Identify which cell holds the provided text, then report its (X, Y) central coordinate. 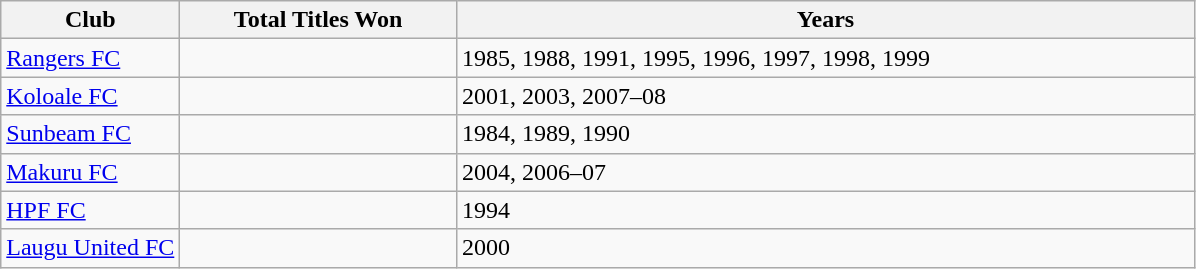
2001, 2003, 2007–08 (825, 96)
Club (90, 20)
Total Titles Won (318, 20)
Years (825, 20)
Rangers FC (90, 58)
Makuru FC (90, 172)
Laugu United FC (90, 248)
2000 (825, 248)
2004, 2006–07 (825, 172)
1985, 1988, 1991, 1995, 1996, 1997, 1998, 1999 (825, 58)
1984, 1989, 1990 (825, 134)
HPF FC (90, 210)
Sunbeam FC (90, 134)
1994 (825, 210)
Koloale FC (90, 96)
